Extract the [X, Y] coordinate from the center of the cell holding the provided text.  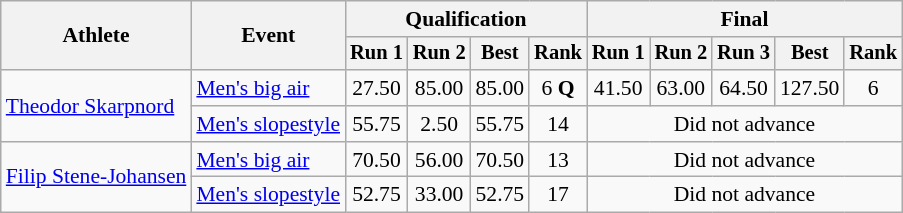
63.00 [682, 88]
33.00 [440, 195]
41.50 [618, 88]
64.50 [744, 88]
Run 3 [744, 54]
17 [558, 195]
6 [873, 88]
14 [558, 124]
Theodor Skarpnord [96, 106]
6 Q [558, 88]
Event [268, 36]
Final [744, 19]
13 [558, 160]
Qualification [466, 19]
Filip Stene-Johansen [96, 178]
56.00 [440, 160]
127.50 [810, 88]
27.50 [376, 88]
2.50 [440, 124]
Athlete [96, 36]
